Determine the [x, y] coordinate at the center of the cell enclosing the given text.  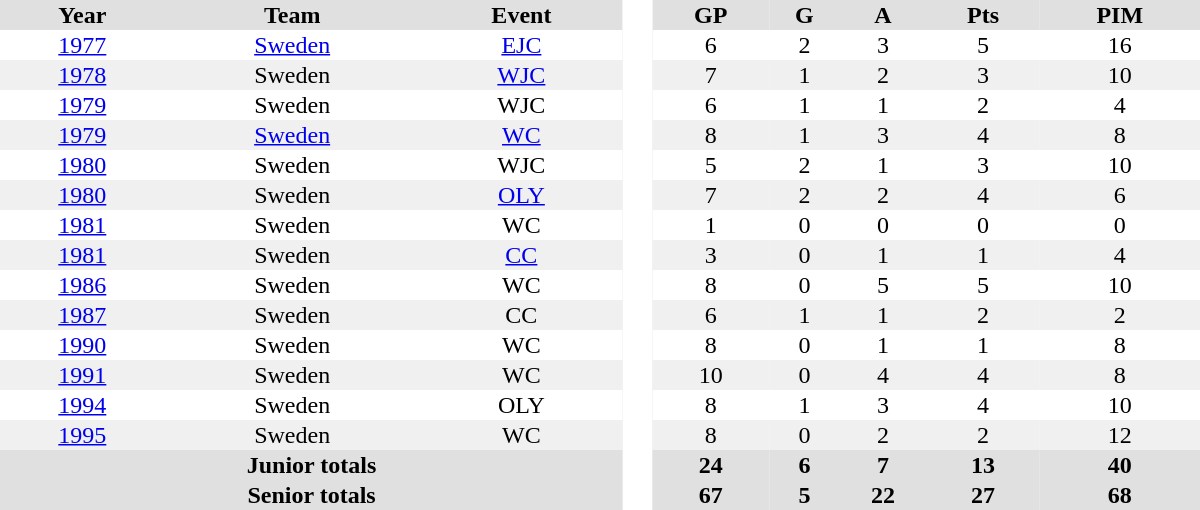
13 [984, 465]
1986 [82, 285]
68 [1120, 495]
1987 [82, 315]
40 [1120, 465]
12 [1120, 435]
GP [710, 15]
22 [882, 495]
27 [984, 495]
24 [710, 465]
Junior totals [312, 465]
Year [82, 15]
1978 [82, 75]
Event [522, 15]
67 [710, 495]
Pts [984, 15]
1977 [82, 45]
1995 [82, 435]
A [882, 15]
EJC [522, 45]
G [804, 15]
Team [292, 15]
1991 [82, 375]
1994 [82, 405]
16 [1120, 45]
Senior totals [312, 495]
1990 [82, 345]
PIM [1120, 15]
